Extract the [x, y] coordinate from the center of the cell holding the provided text.  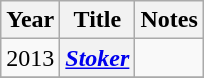
Stoker [98, 58]
Notes [169, 20]
Title [98, 20]
2013 [30, 58]
Year [30, 20]
